Determine the (x, y) coordinate at the center of the cell enclosing the given text.  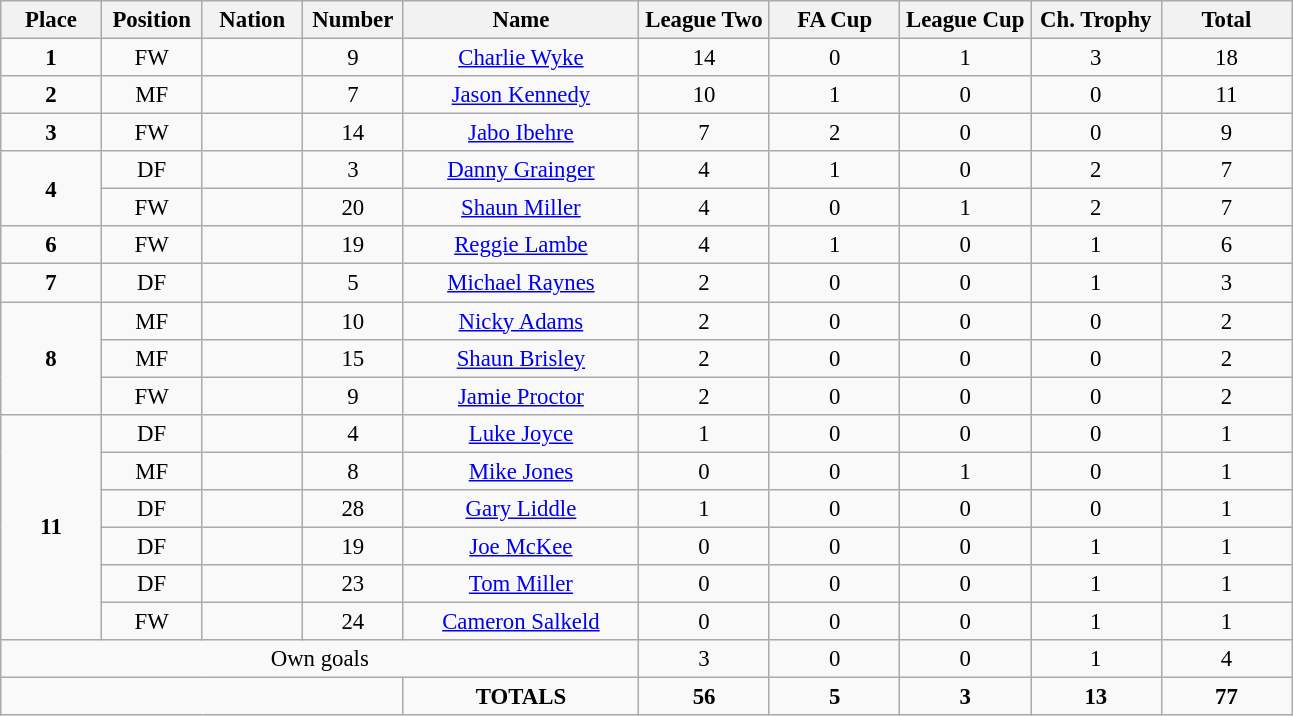
Shaun Brisley (521, 358)
League Two (704, 20)
Mike Jones (521, 471)
FA Cup (834, 20)
Position (152, 20)
77 (1226, 697)
13 (1096, 697)
TOTALS (521, 697)
Number (354, 20)
Place (52, 20)
League Cup (966, 20)
Charlie Wyke (521, 58)
Joe McKee (521, 546)
56 (704, 697)
Own goals (320, 659)
Luke Joyce (521, 433)
Jamie Proctor (521, 396)
15 (354, 358)
Jason Kennedy (521, 95)
Total (1226, 20)
Danny Grainger (521, 170)
Reggie Lambe (521, 245)
Ch. Trophy (1096, 20)
Cameron Salkeld (521, 621)
Name (521, 20)
Gary Liddle (521, 509)
23 (354, 584)
Shaun Miller (521, 208)
24 (354, 621)
20 (354, 208)
Michael Raynes (521, 283)
Jabo Ibehre (521, 133)
Nation (252, 20)
Tom Miller (521, 584)
Nicky Adams (521, 321)
28 (354, 509)
18 (1226, 58)
